For the text-containing cell, return its midpoint in [X, Y] coordinate format. 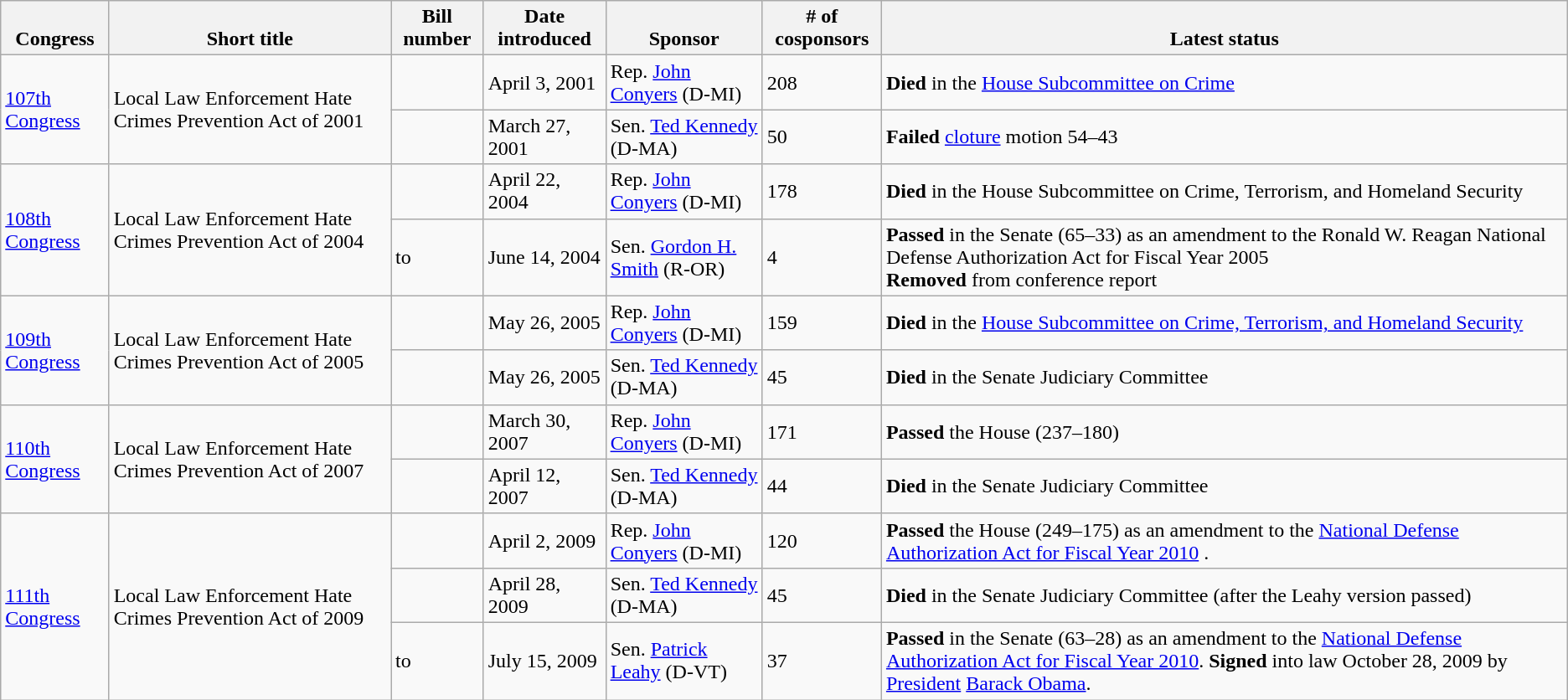
109th Congress [55, 350]
June 14, 2004 [544, 257]
4 [822, 257]
Local Law Enforcement Hate Crimes Prevention Act of 2007 [250, 459]
Local Law Enforcement Hate Crimes Prevention Act of 2001 [250, 110]
Latest status [1225, 28]
April 22, 2004 [544, 191]
108th Congress [55, 229]
Congress [55, 28]
208 [822, 82]
April 12, 2007 [544, 486]
Local Law Enforcement Hate Crimes Prevention Act of 2004 [250, 229]
Failed cloture motion 54–43 [1225, 137]
April 28, 2009 [544, 594]
Local Law Enforcement Hate Crimes Prevention Act of 2009 [250, 606]
50 [822, 137]
107th Congress [55, 110]
Bill number [437, 28]
171 [822, 432]
120 [822, 541]
159 [822, 323]
Local Law Enforcement Hate Crimes Prevention Act of 2005 [250, 350]
44 [822, 486]
111th Congress [55, 606]
Died in the House Subcommittee on Crime [1225, 82]
178 [822, 191]
Sponsor [683, 28]
# of cosponsors [822, 28]
Short title [250, 28]
110th Congress [55, 459]
Sen. Gordon H. Smith (R-OR) [683, 257]
Date introduced [544, 28]
Sen. Patrick Leahy (D-VT) [683, 661]
37 [822, 661]
Died in the Senate Judiciary Committee (after the Leahy version passed) [1225, 594]
July 15, 2009 [544, 661]
March 30, 2007 [544, 432]
April 2, 2009 [544, 541]
March 27, 2001 [544, 137]
Passed the House (249–175) as an amendment to the National Defense Authorization Act for Fiscal Year 2010 . [1225, 541]
Passed the House (237–180) [1225, 432]
April 3, 2001 [544, 82]
